Locate the cell with the specified text and output its [X, Y] center coordinate. 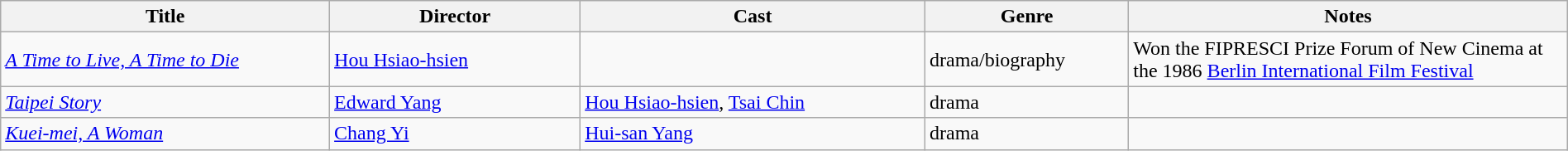
Director [455, 17]
Notes [1348, 17]
Chang Yi [455, 134]
Title [165, 17]
Hui-san Yang [753, 134]
Hou Hsiao-hsien [455, 60]
Won the FIPRESCI Prize Forum of New Cinema at the 1986 Berlin International Film Festival [1348, 60]
drama/biography [1026, 60]
A Time to Live, A Time to Die [165, 60]
Taipei Story [165, 102]
Kuei-mei, A Woman [165, 134]
Genre [1026, 17]
Hou Hsiao-hsien, Tsai Chin [753, 102]
Cast [753, 17]
Edward Yang [455, 102]
